Search for the cell housing the specified text and yield its [x, y] center coordinate. 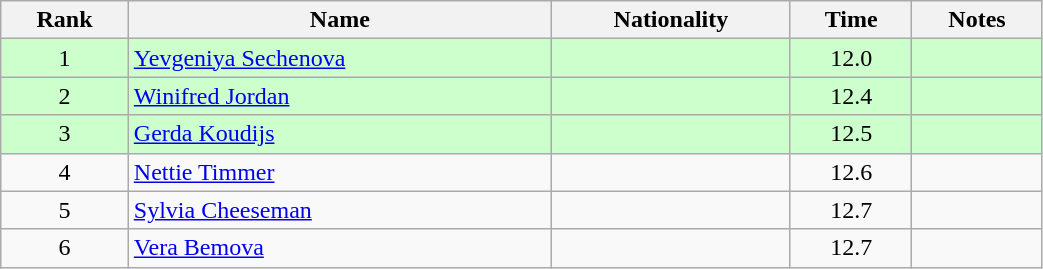
2 [65, 96]
12.0 [851, 58]
Nationality [670, 20]
12.4 [851, 96]
Vera Bemova [340, 248]
Time [851, 20]
3 [65, 134]
Yevgeniya Sechenova [340, 58]
Sylvia Cheeseman [340, 210]
12.6 [851, 172]
Name [340, 20]
Nettie Timmer [340, 172]
Notes [977, 20]
Rank [65, 20]
Winifred Jordan [340, 96]
5 [65, 210]
6 [65, 248]
1 [65, 58]
Gerda Koudijs [340, 134]
12.5 [851, 134]
4 [65, 172]
